Pinpoint the cell where the given text exists, returning its [X, Y] midpoint coordinate. 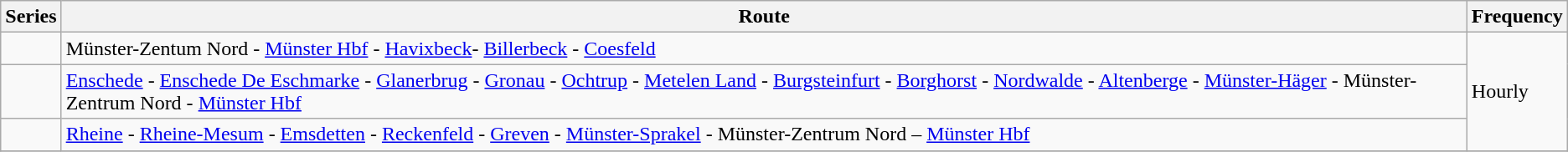
Münster-Zentum Nord - Münster Hbf - Havixbeck- Billerbeck - Coesfeld [764, 48]
Rheine - Rheine-Mesum - Emsdetten - Reckenfeld - Greven - Münster-Sprakel - Münster-Zentrum Nord – Münster Hbf [764, 134]
Series [31, 17]
Hourly [1517, 92]
Route [764, 17]
Frequency [1517, 17]
